From the cell containing the given text, extract its center point as (x, y) coordinate. 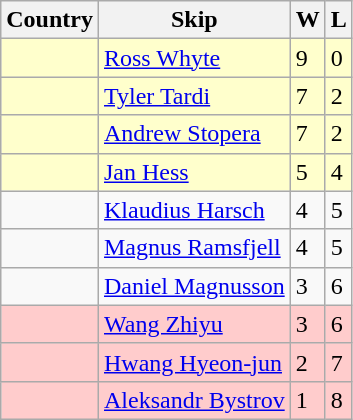
Daniel Magnusson (194, 286)
Jan Hess (194, 172)
Country (50, 20)
1 (308, 400)
9 (308, 58)
0 (338, 58)
Wang Zhiyu (194, 324)
W (308, 20)
Magnus Ramsfjell (194, 248)
Hwang Hyeon-jun (194, 362)
Aleksandr Bystrov (194, 400)
L (338, 20)
Andrew Stopera (194, 134)
8 (338, 400)
Klaudius Harsch (194, 210)
Skip (194, 20)
Tyler Tardi (194, 96)
Ross Whyte (194, 58)
